Find where the given text appears and provide that cell's center as (X, Y) coordinate. 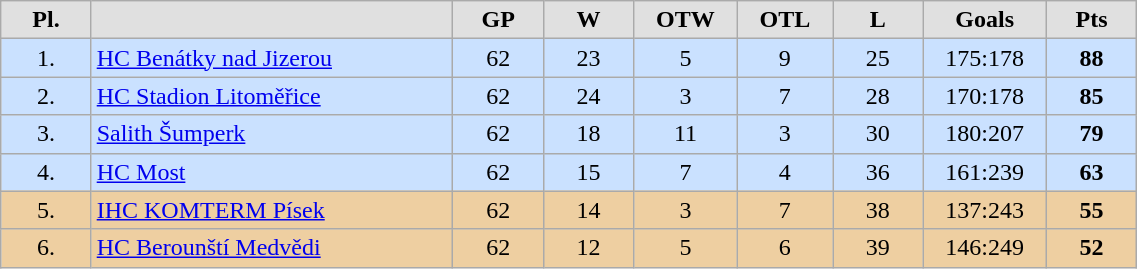
2. (46, 96)
14 (588, 210)
L (878, 20)
38 (878, 210)
24 (588, 96)
63 (1091, 172)
Salith Šumperk (272, 134)
Goals (984, 20)
36 (878, 172)
HC Berounští Medvědi (272, 248)
OTW (686, 20)
85 (1091, 96)
28 (878, 96)
88 (1091, 58)
52 (1091, 248)
6 (784, 248)
146:249 (984, 248)
HC Benátky nad Jizerou (272, 58)
18 (588, 134)
161:239 (984, 172)
4 (784, 172)
137:243 (984, 210)
1. (46, 58)
55 (1091, 210)
180:207 (984, 134)
39 (878, 248)
15 (588, 172)
Pl. (46, 20)
9 (784, 58)
25 (878, 58)
23 (588, 58)
HC Stadion Litoměřice (272, 96)
IHC KOMTERM Písek (272, 210)
11 (686, 134)
3. (46, 134)
175:178 (984, 58)
12 (588, 248)
170:178 (984, 96)
6. (46, 248)
Pts (1091, 20)
5. (46, 210)
GP (498, 20)
HC Most (272, 172)
W (588, 20)
OTL (784, 20)
30 (878, 134)
4. (46, 172)
79 (1091, 134)
